Return the (x, y) coordinate for the center point of the cell that contains the specified text.  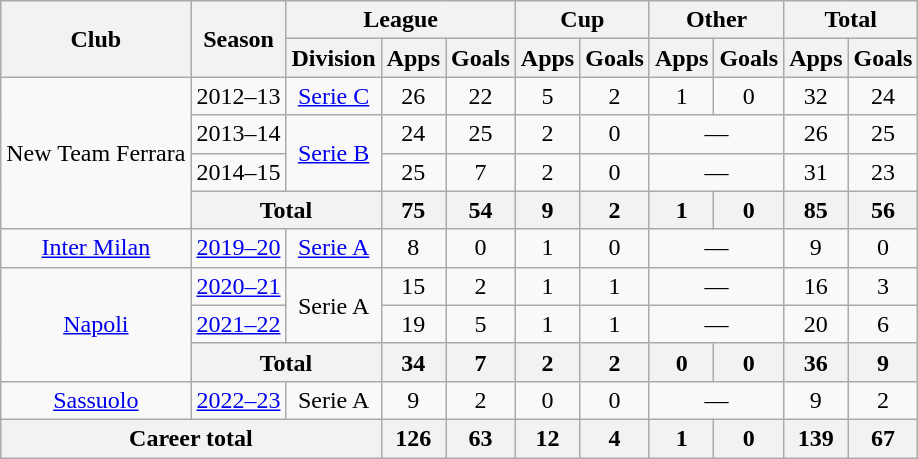
3 (883, 286)
32 (816, 96)
12 (547, 438)
63 (481, 438)
2021–22 (238, 324)
2012–13 (238, 96)
20 (816, 324)
Cup (582, 20)
31 (816, 172)
15 (413, 286)
2013–14 (238, 134)
56 (883, 210)
Serie B (334, 153)
36 (816, 362)
Season (238, 39)
4 (615, 438)
23 (883, 172)
League (400, 20)
67 (883, 438)
Sassuolo (96, 400)
2020–21 (238, 286)
Serie C (334, 96)
2022–23 (238, 400)
2019–20 (238, 248)
Inter Milan (96, 248)
22 (481, 96)
19 (413, 324)
34 (413, 362)
Career total (191, 438)
85 (816, 210)
16 (816, 286)
126 (413, 438)
New Team Ferrara (96, 153)
Division (334, 58)
Other (716, 20)
6 (883, 324)
139 (816, 438)
2014–15 (238, 172)
Club (96, 39)
8 (413, 248)
Napoli (96, 324)
54 (481, 210)
75 (413, 210)
